Find where the given text appears and provide that cell's center as [X, Y] coordinate. 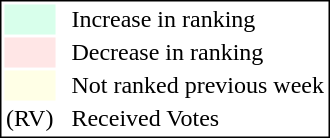
Increase in ranking [198, 19]
Not ranked previous week [198, 85]
Received Votes [198, 119]
Decrease in ranking [198, 53]
(RV) [29, 119]
